Return (x, y) of the center of cell containing provided text 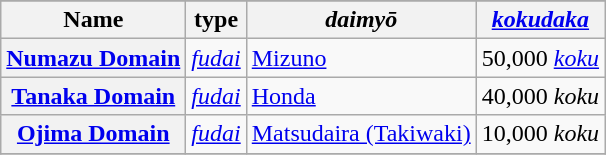
Honda (361, 96)
Ojima Domain (94, 134)
Name (94, 20)
Mizuno (361, 58)
40,000 koku (540, 96)
Tanaka Domain (94, 96)
50,000 koku (540, 58)
type (216, 20)
daimyō (361, 20)
kokudaka (540, 20)
10,000 koku (540, 134)
Matsudaira (Takiwaki) (361, 134)
Numazu Domain (94, 58)
